For the text-containing cell, return its midpoint in (x, y) coordinate format. 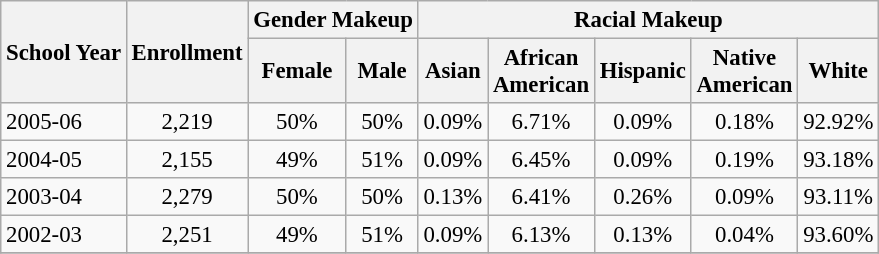
6.13% (542, 235)
2005-06 (64, 122)
2,279 (187, 197)
0.26% (642, 197)
White (838, 72)
6.41% (542, 197)
93.11% (838, 197)
93.60% (838, 235)
2004-05 (64, 160)
Male (382, 72)
Native American (744, 72)
2,155 (187, 160)
92.92% (838, 122)
School Year (64, 52)
Hispanic (642, 72)
2,219 (187, 122)
Racial Makeup (648, 20)
Gender Makeup (333, 20)
2003-04 (64, 197)
2002-03 (64, 235)
0.19% (744, 160)
Asian (452, 72)
6.45% (542, 160)
2,251 (187, 235)
0.04% (744, 235)
Enrollment (187, 52)
6.71% (542, 122)
0.18% (744, 122)
Female (297, 72)
African American (542, 72)
93.18% (838, 160)
